For the text-containing cell, return its midpoint in [x, y] coordinate format. 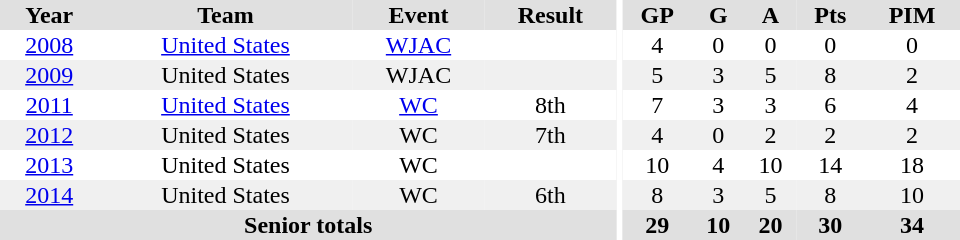
30 [830, 225]
14 [830, 165]
A [770, 15]
PIM [912, 15]
Team [225, 15]
2011 [49, 105]
Result [550, 15]
GP [657, 15]
2014 [49, 195]
G [718, 15]
20 [770, 225]
7 [657, 105]
8th [550, 105]
2013 [49, 165]
Event [419, 15]
7th [550, 135]
2008 [49, 45]
34 [912, 225]
29 [657, 225]
Senior totals [308, 225]
6th [550, 195]
6 [830, 105]
18 [912, 165]
2009 [49, 75]
Pts [830, 15]
Year [49, 15]
2012 [49, 135]
